Return [X, Y] of the center of cell containing provided text 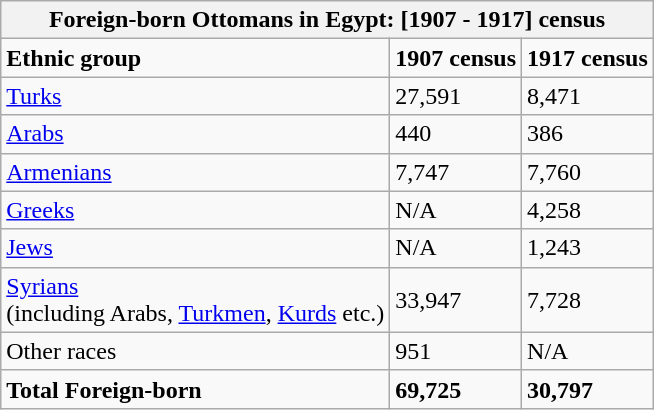
33,947 [456, 300]
Other races [196, 351]
1917 census [588, 58]
Turks [196, 96]
Ethnic group [196, 58]
4,258 [588, 210]
7,760 [588, 172]
1,243 [588, 248]
951 [456, 351]
386 [588, 134]
8,471 [588, 96]
7,747 [456, 172]
27,591 [456, 96]
Arabs [196, 134]
30,797 [588, 389]
Greeks [196, 210]
7,728 [588, 300]
Foreign-born Ottomans in Egypt: [1907 - 1917] census [328, 20]
69,725 [456, 389]
440 [456, 134]
Syrians (including Arabs, Turkmen, Kurds etc.) [196, 300]
Jews [196, 248]
1907 census [456, 58]
Armenians [196, 172]
Total Foreign-born [196, 389]
